Extract the (x, y) coordinate from the center of the cell holding the provided text.  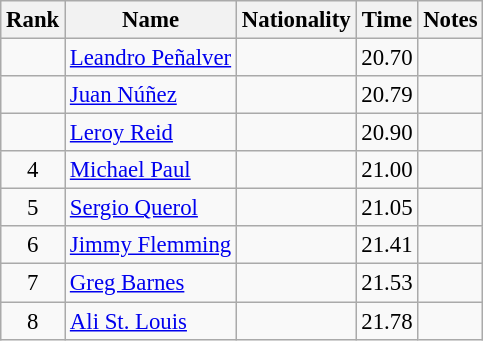
5 (33, 208)
Time (387, 20)
21.53 (387, 283)
21.00 (387, 170)
Michael Paul (151, 170)
7 (33, 283)
8 (33, 321)
4 (33, 170)
Name (151, 20)
Rank (33, 20)
Ali St. Louis (151, 321)
Greg Barnes (151, 283)
20.79 (387, 95)
Leroy Reid (151, 133)
21.05 (387, 208)
21.78 (387, 321)
Notes (450, 20)
Leandro Peñalver (151, 58)
20.90 (387, 133)
Nationality (296, 20)
Jimmy Flemming (151, 245)
6 (33, 245)
20.70 (387, 58)
21.41 (387, 245)
Juan Núñez (151, 95)
Sergio Querol (151, 208)
